Output the [x, y] coordinate of the center of the cell containing the given text.  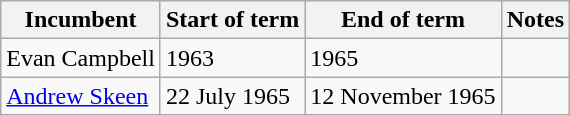
1965 [403, 58]
End of term [403, 20]
22 July 1965 [232, 96]
Incumbent [81, 20]
Start of term [232, 20]
1963 [232, 58]
12 November 1965 [403, 96]
Evan Campbell [81, 58]
Andrew Skeen [81, 96]
Notes [535, 20]
